Detect which cell encompasses the target text, then output its (X, Y) center coordinate. 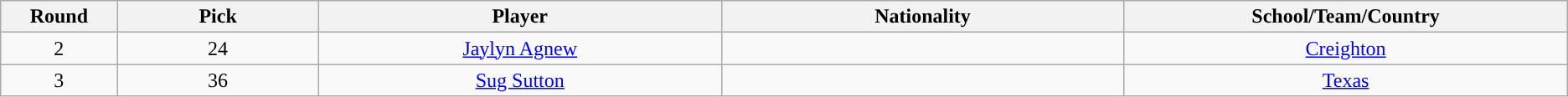
Jaylyn Agnew (519, 48)
Player (519, 17)
Pick (218, 17)
School/Team/Country (1345, 17)
Round (59, 17)
Creighton (1345, 48)
3 (59, 80)
Nationality (923, 17)
36 (218, 80)
2 (59, 48)
24 (218, 48)
Texas (1345, 80)
Sug Sutton (519, 80)
